Extract the [x, y] coordinate from the center of the cell holding the provided text.  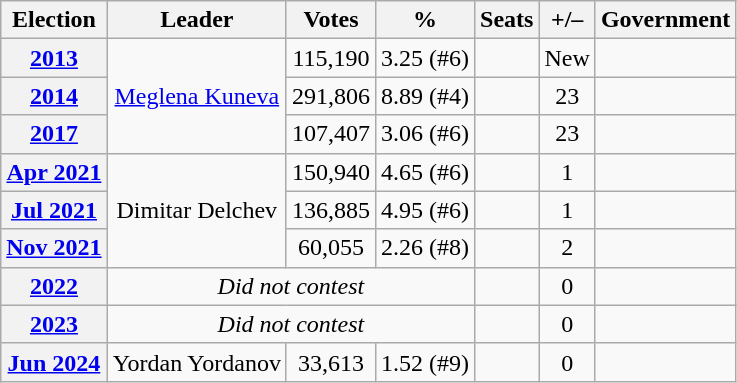
Meglena Kuneva [196, 96]
+/– [567, 20]
33,613 [330, 362]
Yordan Yordanov [196, 362]
Jul 2021 [54, 210]
2013 [54, 58]
115,190 [330, 58]
136,885 [330, 210]
Jun 2024 [54, 362]
Leader [196, 20]
4.95 (#6) [426, 210]
Apr 2021 [54, 172]
2.26 (#8) [426, 248]
8.89 (#4) [426, 96]
Votes [330, 20]
Dimitar Delchev [196, 210]
2023 [54, 324]
1.52 (#9) [426, 362]
3.06 (#6) [426, 134]
2017 [54, 134]
2022 [54, 286]
New [567, 58]
% [426, 20]
Nov 2021 [54, 248]
60,055 [330, 248]
107,407 [330, 134]
3.25 (#6) [426, 58]
291,806 [330, 96]
Election [54, 20]
2014 [54, 96]
Government [665, 20]
2 [567, 248]
Seats [507, 20]
4.65 (#6) [426, 172]
150,940 [330, 172]
